Provide the (x, y) coordinate of the cell's center where the given text is located.  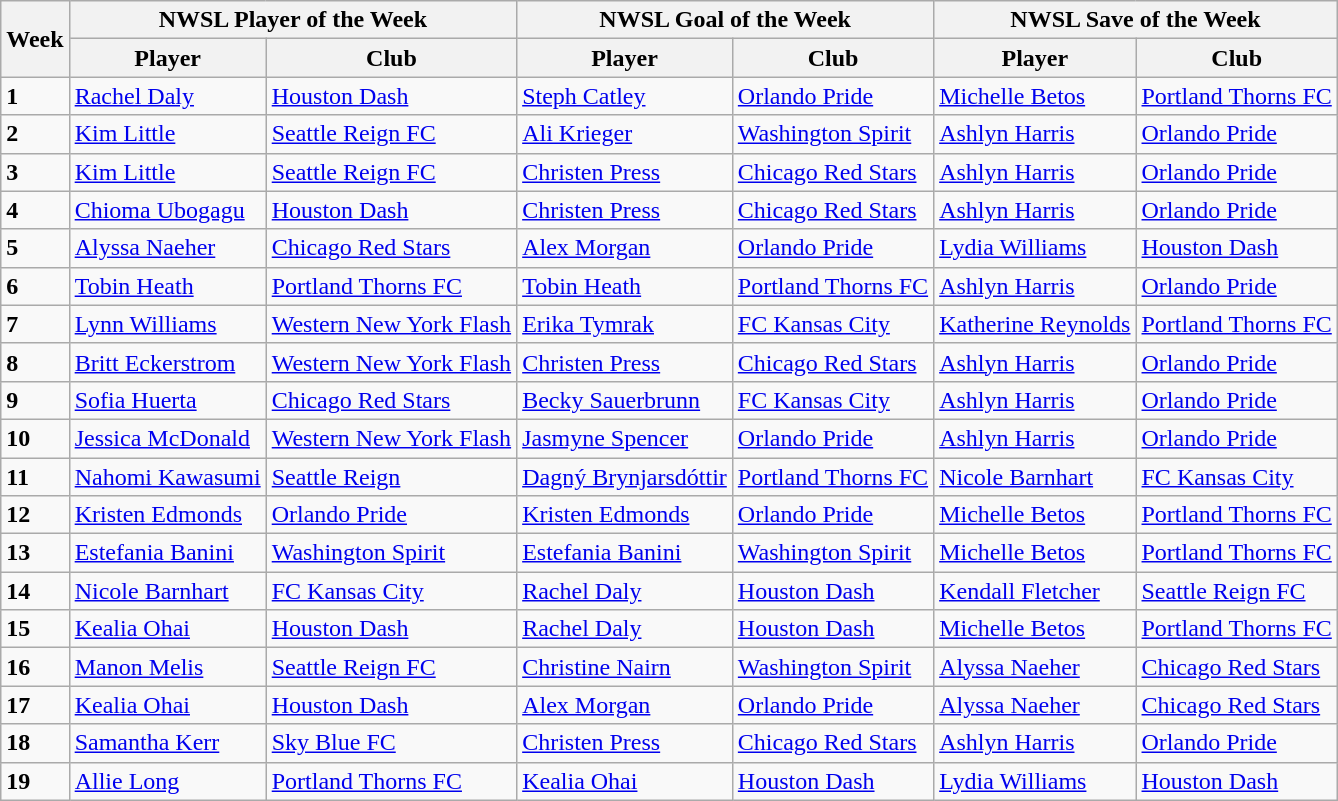
8 (35, 362)
Jessica McDonald (168, 438)
10 (35, 438)
Ali Krieger (625, 134)
Allie Long (168, 781)
Katherine Reynolds (1035, 324)
18 (35, 743)
7 (35, 324)
Christine Nairn (625, 667)
Samantha Kerr (168, 743)
NWSL Goal of the Week (726, 20)
3 (35, 172)
4 (35, 210)
NWSL Player of the Week (292, 20)
Britt Eckerstrom (168, 362)
11 (35, 477)
2 (35, 134)
16 (35, 667)
Erika Tymrak (625, 324)
Becky Sauerbrunn (625, 400)
19 (35, 781)
Chioma Ubogagu (168, 210)
Sofia Huerta (168, 400)
1 (35, 96)
NWSL Save of the Week (1136, 20)
15 (35, 629)
13 (35, 553)
Dagný Brynjarsdóttir (625, 477)
Week (35, 39)
14 (35, 591)
9 (35, 400)
Seattle Reign (391, 477)
Nahomi Kawasumi (168, 477)
Sky Blue FC (391, 743)
12 (35, 515)
17 (35, 705)
Jasmyne Spencer (625, 438)
6 (35, 286)
Manon Melis (168, 667)
Kendall Fletcher (1035, 591)
Steph Catley (625, 96)
5 (35, 248)
Lynn Williams (168, 324)
